Locate the cell with the specified text and output its [x, y] center coordinate. 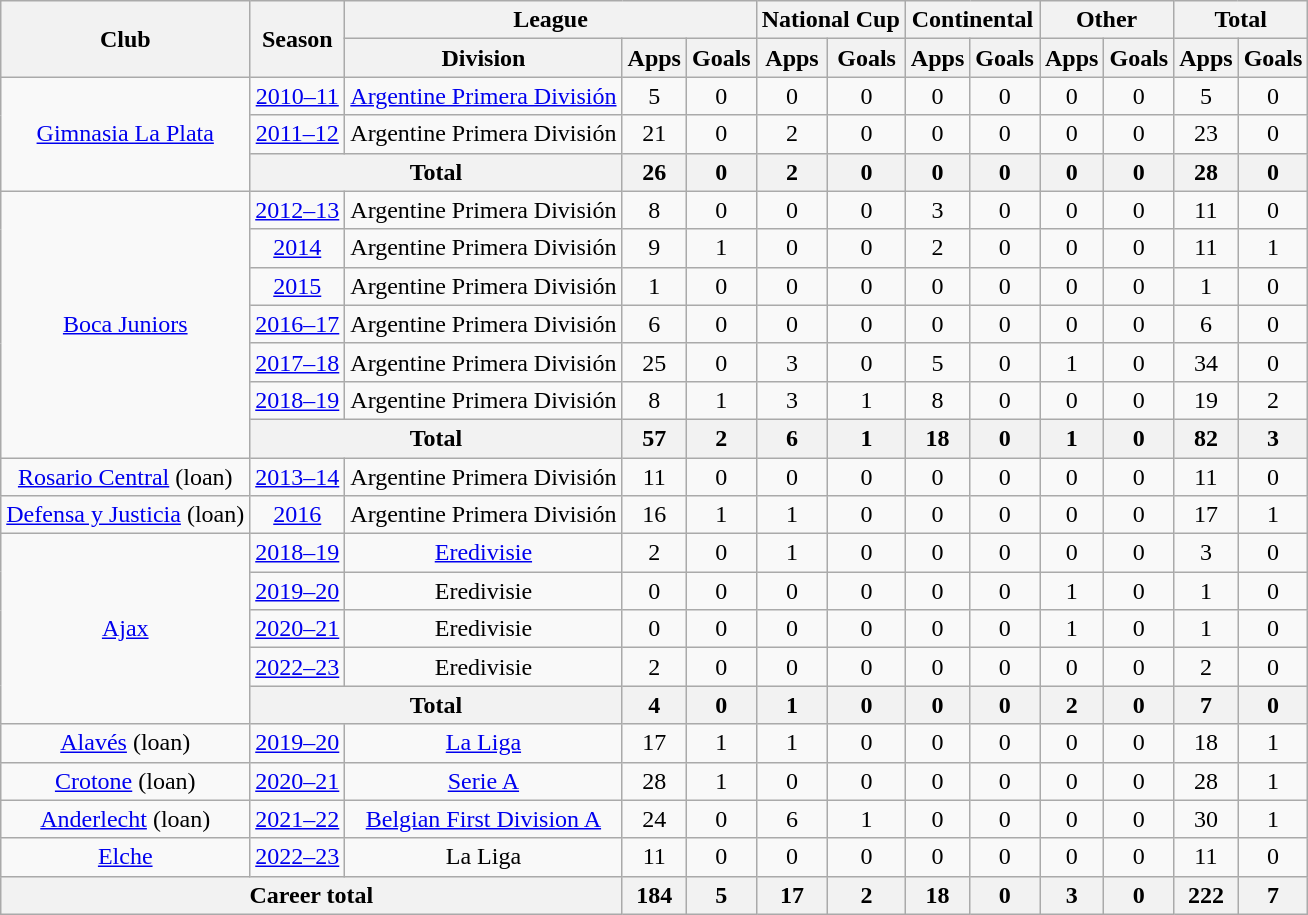
2012–13 [298, 210]
2014 [298, 248]
Crotone (loan) [126, 781]
Belgian First Division A [484, 819]
19 [1206, 400]
Season [298, 39]
Career total [312, 895]
Other [1107, 20]
2016 [298, 515]
2013–14 [298, 477]
2015 [298, 286]
23 [1206, 134]
Rosario Central (loan) [126, 477]
2011–12 [298, 134]
9 [654, 248]
Club [126, 39]
Serie A [484, 781]
2021–22 [298, 819]
21 [654, 134]
25 [654, 362]
24 [654, 819]
34 [1206, 362]
Alavés (loan) [126, 743]
National Cup [830, 20]
222 [1206, 895]
Division [484, 58]
57 [654, 438]
Anderlecht (loan) [126, 819]
2010–11 [298, 96]
League [550, 20]
2016–17 [298, 324]
82 [1206, 438]
30 [1206, 819]
26 [654, 172]
16 [654, 515]
2017–18 [298, 362]
Elche [126, 857]
Boca Juniors [126, 324]
Continental [972, 20]
Ajax [126, 629]
184 [654, 895]
Gimnasia La Plata [126, 134]
4 [654, 705]
Defensa y Justicia (loan) [126, 515]
